For the text-containing cell, return its midpoint in [x, y] coordinate format. 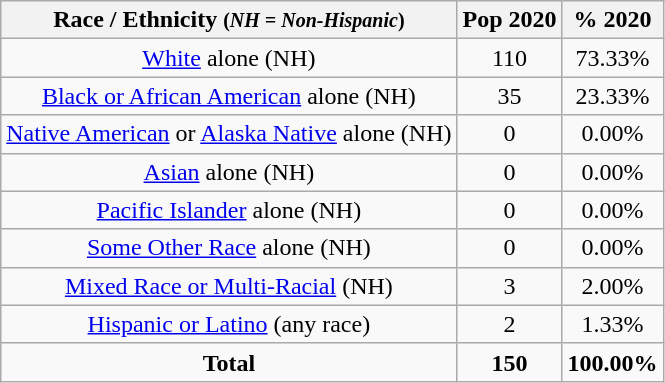
Black or African American alone (NH) [229, 96]
100.00% [612, 362]
23.33% [612, 96]
150 [510, 362]
Mixed Race or Multi-Racial (NH) [229, 286]
Total [229, 362]
3 [510, 286]
Pacific Islander alone (NH) [229, 210]
% 2020 [612, 20]
110 [510, 58]
Hispanic or Latino (any race) [229, 324]
Race / Ethnicity (NH = Non-Hispanic) [229, 20]
Native American or Alaska Native alone (NH) [229, 134]
Asian alone (NH) [229, 172]
2.00% [612, 286]
Pop 2020 [510, 20]
35 [510, 96]
White alone (NH) [229, 58]
Some Other Race alone (NH) [229, 248]
73.33% [612, 58]
2 [510, 324]
1.33% [612, 324]
